Locate the cell with the specified text and output its [X, Y] center coordinate. 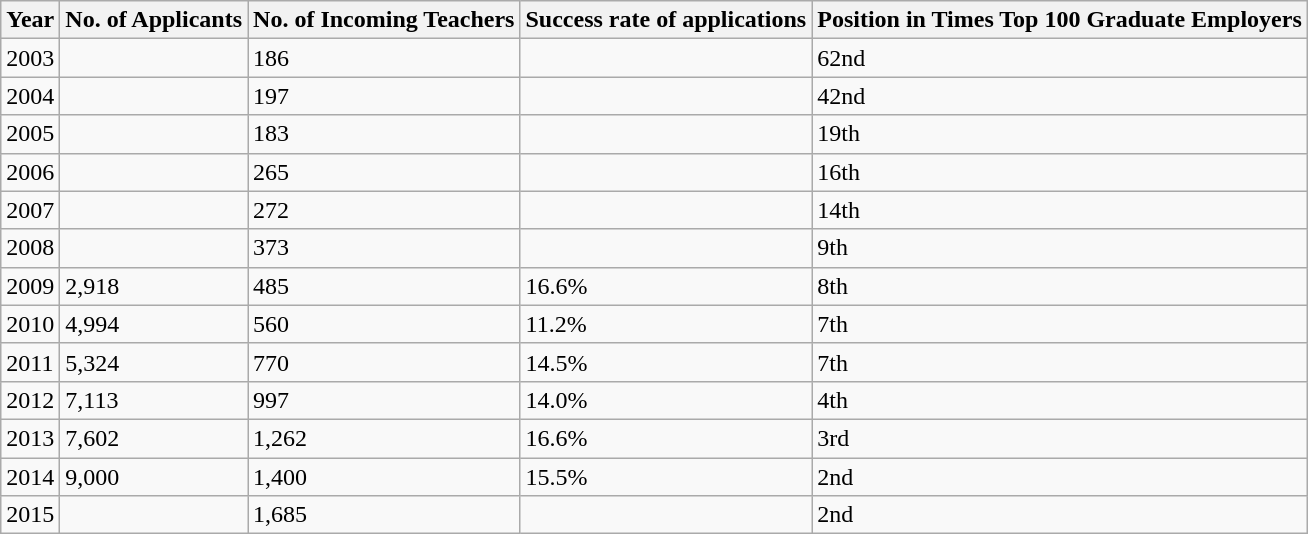
9,000 [154, 477]
11.2% [666, 324]
Position in Times Top 100 Graduate Employers [1060, 20]
Year [30, 20]
4th [1060, 400]
7,602 [154, 438]
2013 [30, 438]
8th [1060, 286]
1,262 [384, 438]
15.5% [666, 477]
Success rate of applications [666, 20]
1,400 [384, 477]
265 [384, 172]
7,113 [154, 400]
2011 [30, 362]
186 [384, 58]
2003 [30, 58]
373 [384, 248]
16th [1060, 172]
2012 [30, 400]
183 [384, 134]
No. of Applicants [154, 20]
9th [1060, 248]
2014 [30, 477]
19th [1060, 134]
2005 [30, 134]
2,918 [154, 286]
560 [384, 324]
997 [384, 400]
62nd [1060, 58]
1,685 [384, 515]
485 [384, 286]
42nd [1060, 96]
2015 [30, 515]
2006 [30, 172]
14.0% [666, 400]
3rd [1060, 438]
2007 [30, 210]
2004 [30, 96]
14th [1060, 210]
770 [384, 362]
197 [384, 96]
2008 [30, 248]
272 [384, 210]
5,324 [154, 362]
14.5% [666, 362]
No. of Incoming Teachers [384, 20]
4,994 [154, 324]
2010 [30, 324]
2009 [30, 286]
